Pinpoint the cell where the given text exists, returning its (x, y) midpoint coordinate. 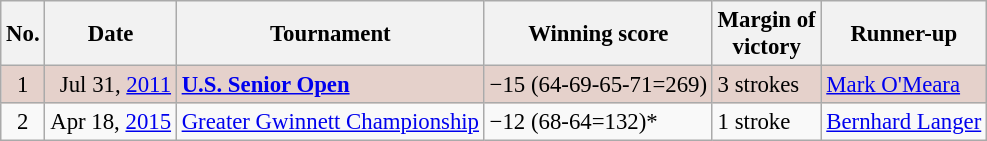
Winning score (598, 34)
Jul 31, 2011 (110, 85)
Bernhard Langer (904, 122)
−12 (68-64=132)* (598, 122)
Runner-up (904, 34)
1 stroke (766, 122)
No. (23, 34)
U.S. Senior Open (330, 85)
Date (110, 34)
Greater Gwinnett Championship (330, 122)
3 strokes (766, 85)
Margin ofvictory (766, 34)
Mark O'Meara (904, 85)
Apr 18, 2015 (110, 122)
−15 (64-69-65-71=269) (598, 85)
2 (23, 122)
1 (23, 85)
Tournament (330, 34)
